Pinpoint the cell where the given text exists, returning its [X, Y] midpoint coordinate. 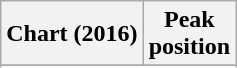
Chart (2016) [72, 34]
Peakposition [189, 34]
